Find where the given text appears and provide that cell's center as (X, Y) coordinate. 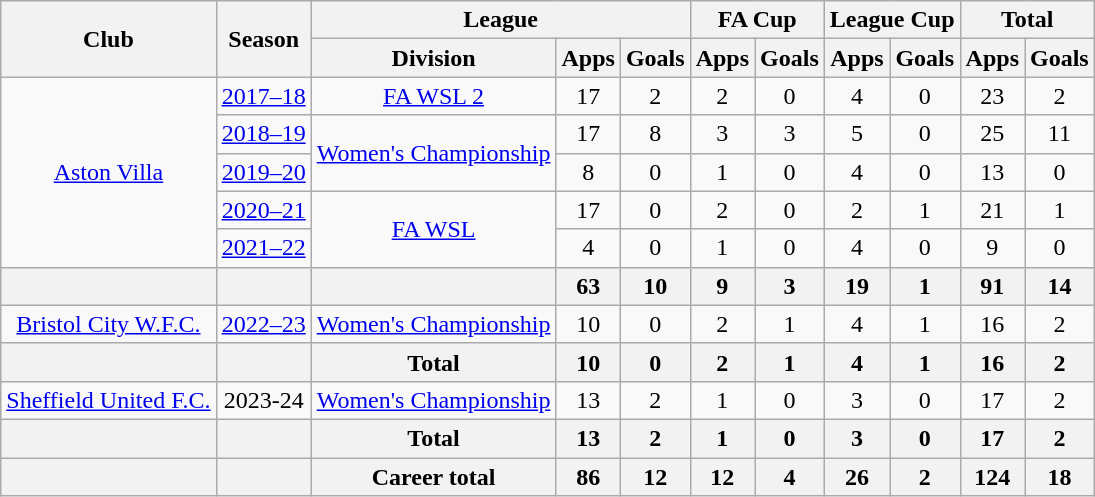
Club (108, 39)
2018–19 (264, 134)
FA Cup (757, 20)
League (500, 20)
2020–21 (264, 210)
14 (1059, 286)
21 (992, 210)
63 (588, 286)
5 (856, 134)
League Cup (892, 20)
25 (992, 134)
FA WSL (434, 229)
2017–18 (264, 96)
2021–22 (264, 248)
124 (992, 477)
19 (856, 286)
Season (264, 39)
Bristol City W.F.C. (108, 324)
Career total (434, 477)
Aston Villa (108, 172)
26 (856, 477)
86 (588, 477)
23 (992, 96)
FA WSL 2 (434, 96)
18 (1059, 477)
Division (434, 58)
91 (992, 286)
2023-24 (264, 400)
Sheffield United F.C. (108, 400)
11 (1059, 134)
2019–20 (264, 172)
2022–23 (264, 324)
